Search for the cell housing the specified text and yield its (X, Y) center coordinate. 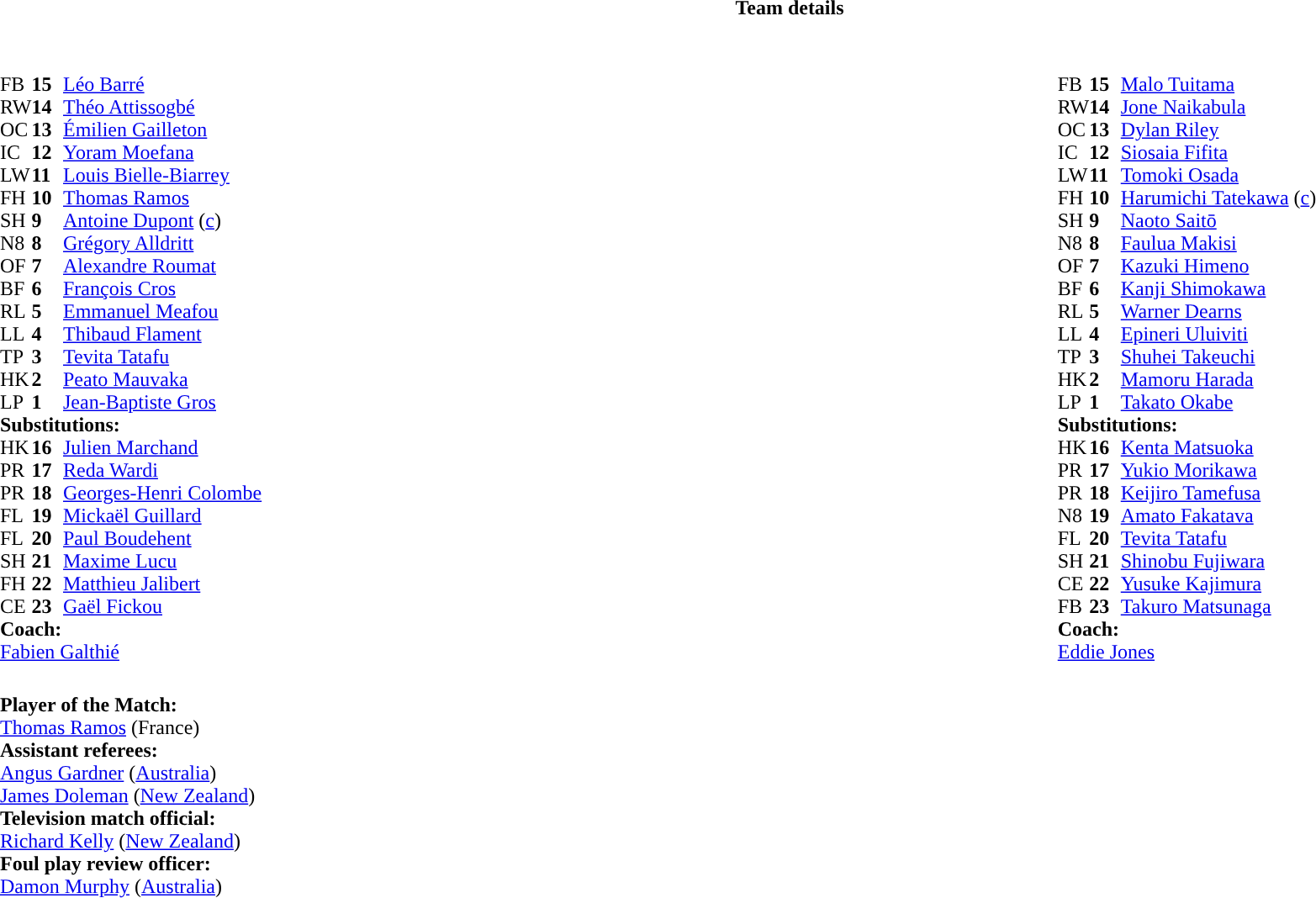
Thomas Ramos (162, 198)
Matthieu Jalibert (162, 584)
Dylan Riley (1218, 129)
Shuhei Takeuchi (1218, 357)
Takuro Matsunaga (1218, 607)
Jone Naikabula (1218, 108)
Tomoki Osada (1218, 175)
Kazuki Himeno (1218, 266)
Harumichi Tatekawa (c) (1218, 198)
Paul Boudehent (162, 538)
Thibaud Flament (162, 335)
Mamoru Harada (1218, 380)
Julien Marchand (162, 447)
Alexandre Roumat (162, 266)
Théo Attissogbé (162, 108)
Siosaia Fifita (1218, 153)
Fabien Galthié (131, 652)
Kenta Matsuoka (1218, 447)
Mickaël Guillard (162, 516)
Jean-Baptiste Gros (162, 402)
Reda Wardi (162, 471)
Yusuke Kajimura (1218, 584)
Shinobu Fujiwara (1218, 562)
Georges-Henri Colombe (162, 493)
Antoine Dupont (c) (162, 220)
Yukio Morikawa (1218, 471)
Malo Tuitama (1218, 84)
Maxime Lucu (162, 562)
Keijiro Tamefusa (1218, 493)
Peato Mauvaka (162, 380)
Epineri Uluiviti (1218, 335)
Kanji Shimokawa (1218, 289)
Naoto Saitō (1218, 220)
Eddie Jones (1187, 652)
Amato Fakatava (1218, 516)
Émilien Gailleton (162, 129)
Gaël Fickou (162, 607)
Grégory Alldritt (162, 244)
Emmanuel Meafou (162, 311)
François Cros (162, 289)
Faulua Makisi (1218, 244)
Louis Bielle-Biarrey (162, 175)
Warner Dearns (1218, 311)
Yoram Moefana (162, 153)
Léo Barré (162, 84)
Takato Okabe (1218, 402)
